Capture the cell that displays the provided text and extract its (X, Y) central coordinate. 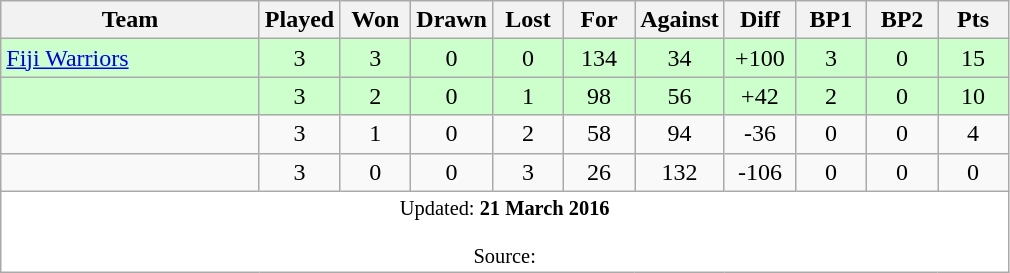
26 (600, 172)
For (600, 20)
Diff (760, 20)
Against (680, 20)
Updated: 21 March 2016Source: (505, 232)
58 (600, 134)
Drawn (452, 20)
15 (974, 58)
132 (680, 172)
98 (600, 96)
+42 (760, 96)
-106 (760, 172)
134 (600, 58)
+100 (760, 58)
BP2 (902, 20)
Fiji Warriors (130, 58)
Won (376, 20)
56 (680, 96)
Lost (528, 20)
-36 (760, 134)
Team (130, 20)
94 (680, 134)
4 (974, 134)
Played (299, 20)
BP1 (830, 20)
34 (680, 58)
Pts (974, 20)
10 (974, 96)
